Return (x, y) of the center of cell containing provided text 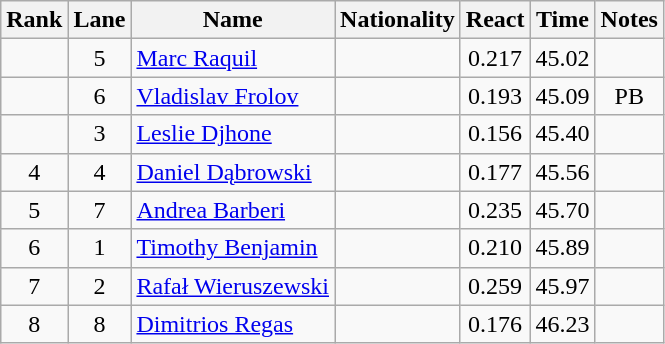
2 (100, 286)
0.193 (495, 96)
45.56 (562, 172)
Rafał Wieruszewski (233, 286)
Vladislav Frolov (233, 96)
React (495, 20)
45.40 (562, 134)
0.176 (495, 324)
45.02 (562, 58)
45.09 (562, 96)
Daniel Dąbrowski (233, 172)
Nationality (398, 20)
0.217 (495, 58)
Lane (100, 20)
Andrea Barberi (233, 210)
46.23 (562, 324)
45.70 (562, 210)
Rank (34, 20)
PB (629, 96)
0.210 (495, 248)
Name (233, 20)
Notes (629, 20)
0.156 (495, 134)
0.177 (495, 172)
0.259 (495, 286)
0.235 (495, 210)
45.89 (562, 248)
Dimitrios Regas (233, 324)
Time (562, 20)
Marc Raquil (233, 58)
Timothy Benjamin (233, 248)
1 (100, 248)
3 (100, 134)
Leslie Djhone (233, 134)
45.97 (562, 286)
